Provide the [X, Y] coordinate of the cell's center where the given text is located.  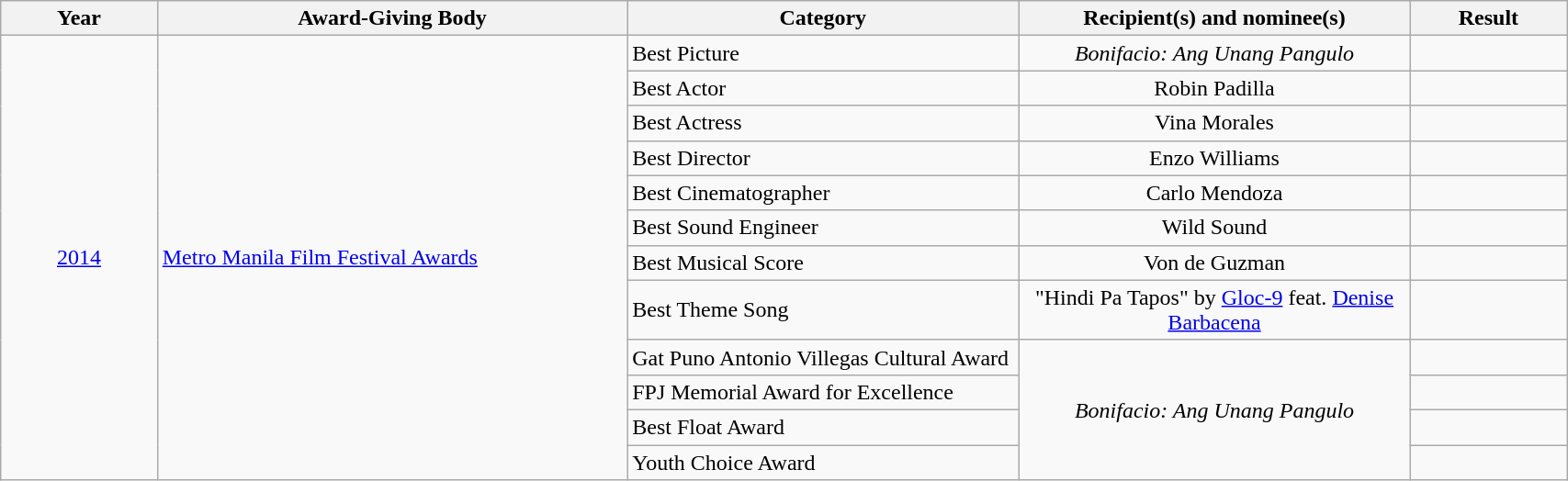
Best Cinematographer [823, 193]
Recipient(s) and nominee(s) [1214, 18]
Best Actress [823, 123]
Carlo Mendoza [1214, 193]
Vina Morales [1214, 123]
Year [79, 18]
Gat Puno Antonio Villegas Cultural Award [823, 357]
"Hindi Pa Tapos" by Gloc-9 feat. Denise Barbacena [1214, 310]
Best Musical Score [823, 263]
Wild Sound [1214, 228]
Robin Padilla [1214, 88]
Award-Giving Body [391, 18]
Best Picture [823, 53]
Best Float Award [823, 427]
FPJ Memorial Award for Excellence [823, 392]
Category [823, 18]
Best Director [823, 158]
Best Theme Song [823, 310]
Youth Choice Award [823, 462]
Enzo Williams [1214, 158]
Best Sound Engineer [823, 228]
Metro Manila Film Festival Awards [391, 258]
Best Actor [823, 88]
Von de Guzman [1214, 263]
Result [1488, 18]
2014 [79, 258]
